Return the (X, Y) coordinate for the center point of the cell that contains the specified text.  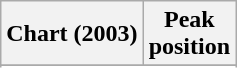
Peak position (189, 34)
Chart (2003) (72, 34)
